Provide the [X, Y] coordinate of the cell's center where the given text is located.  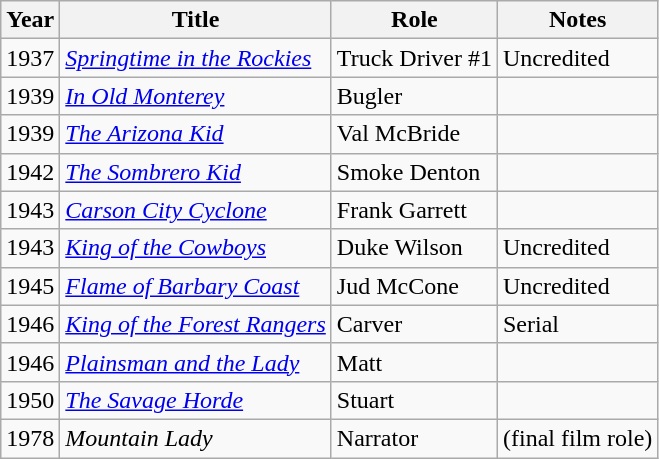
1978 [30, 438]
Narrator [414, 438]
Serial [577, 324]
Bugler [414, 96]
1942 [30, 172]
Stuart [414, 400]
Notes [577, 20]
Year [30, 20]
Smoke Denton [414, 172]
Carver [414, 324]
Carson City Cyclone [196, 210]
The Savage Horde [196, 400]
Mountain Lady [196, 438]
Matt [414, 362]
In Old Monterey [196, 96]
Val McBride [414, 134]
King of the Cowboys [196, 248]
(final film role) [577, 438]
Springtime in the Rockies [196, 58]
The Arizona Kid [196, 134]
The Sombrero Kid [196, 172]
Plainsman and the Lady [196, 362]
King of the Forest Rangers [196, 324]
Frank Garrett [414, 210]
Duke Wilson [414, 248]
Truck Driver #1 [414, 58]
1950 [30, 400]
1945 [30, 286]
Flame of Barbary Coast [196, 286]
1937 [30, 58]
Title [196, 20]
Role [414, 20]
Jud McCone [414, 286]
